For the text-containing cell, return its midpoint in (X, Y) coordinate format. 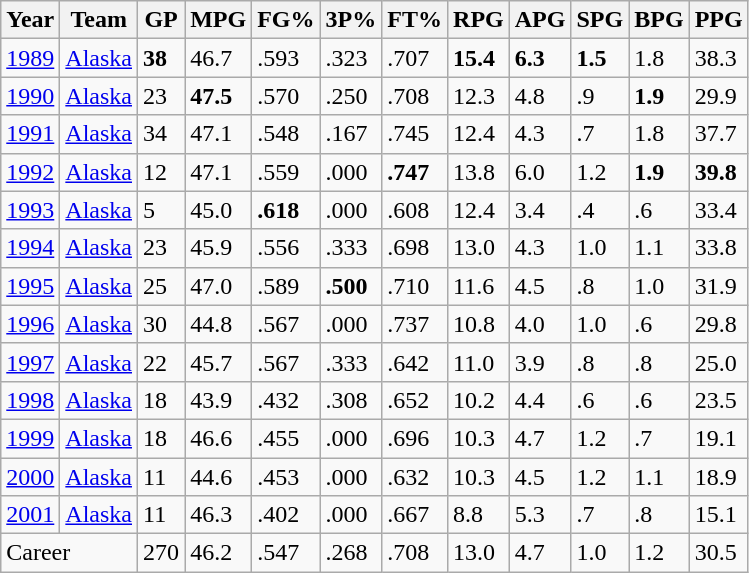
RPG (479, 20)
34 (162, 134)
38.3 (718, 58)
46.3 (218, 515)
SPG (600, 20)
47.0 (218, 286)
44.6 (218, 477)
.707 (415, 58)
.696 (415, 438)
12.3 (479, 96)
3.9 (540, 362)
46.7 (218, 58)
1997 (30, 362)
15.4 (479, 58)
1992 (30, 172)
1.5 (600, 58)
.323 (351, 58)
.402 (286, 515)
.432 (286, 400)
1991 (30, 134)
18.9 (718, 477)
6.0 (540, 172)
2001 (30, 515)
33.8 (718, 248)
.4 (600, 210)
4.0 (540, 324)
19.1 (718, 438)
.308 (351, 400)
4.4 (540, 400)
BPG (659, 20)
6.3 (540, 58)
4.8 (540, 96)
.500 (351, 286)
APG (540, 20)
.548 (286, 134)
.593 (286, 58)
Year (30, 20)
10.8 (479, 324)
22 (162, 362)
15.1 (718, 515)
.167 (351, 134)
1990 (30, 96)
GP (162, 20)
Team (99, 20)
MPG (218, 20)
10.2 (479, 400)
45.0 (218, 210)
.570 (286, 96)
5 (162, 210)
11.6 (479, 286)
25.0 (718, 362)
.737 (415, 324)
45.9 (218, 248)
.745 (415, 134)
1996 (30, 324)
1995 (30, 286)
8.8 (479, 515)
1989 (30, 58)
38 (162, 58)
FT% (415, 20)
43.9 (218, 400)
.642 (415, 362)
23.5 (718, 400)
.710 (415, 286)
29.9 (718, 96)
39.8 (718, 172)
.698 (415, 248)
.667 (415, 515)
37.7 (718, 134)
Career (70, 553)
12 (162, 172)
44.8 (218, 324)
1999 (30, 438)
1993 (30, 210)
46.6 (218, 438)
5.3 (540, 515)
30 (162, 324)
.652 (415, 400)
33.4 (718, 210)
.632 (415, 477)
.268 (351, 553)
3P% (351, 20)
.608 (415, 210)
47.5 (218, 96)
.250 (351, 96)
46.2 (218, 553)
13.8 (479, 172)
.453 (286, 477)
1998 (30, 400)
270 (162, 553)
.618 (286, 210)
45.7 (218, 362)
FG% (286, 20)
1994 (30, 248)
.556 (286, 248)
29.8 (718, 324)
11.0 (479, 362)
.559 (286, 172)
.9 (600, 96)
.589 (286, 286)
.455 (286, 438)
31.9 (718, 286)
3.4 (540, 210)
30.5 (718, 553)
.747 (415, 172)
.547 (286, 553)
25 (162, 286)
PPG (718, 20)
2000 (30, 477)
